Return the (X, Y) coordinate for the center point of the cell that contains the specified text.  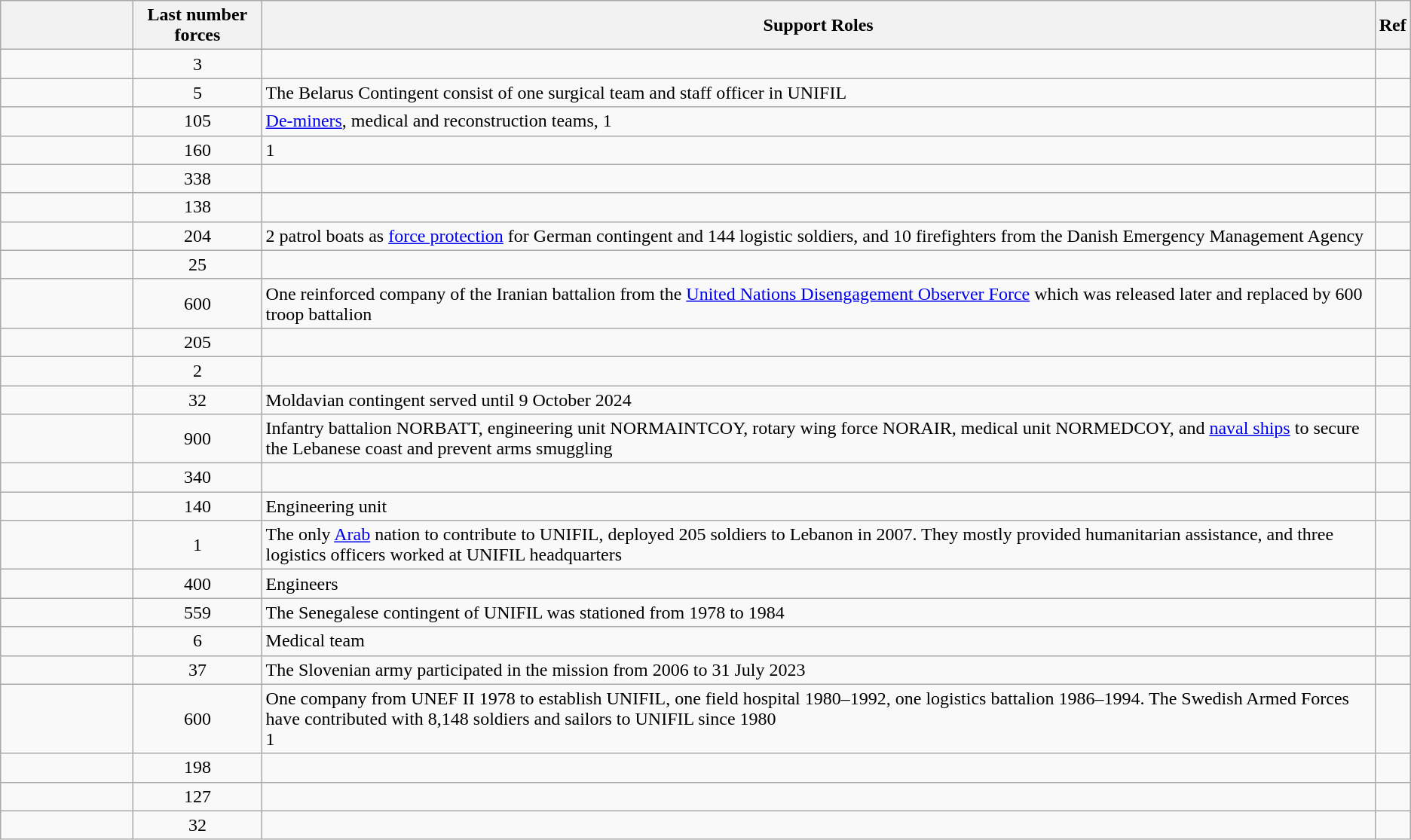
138 (197, 207)
De-miners, medical and reconstruction teams, 1 (819, 121)
340 (197, 478)
2 (197, 371)
Support Roles (819, 26)
5 (197, 93)
Last number forces (197, 26)
The Senegalese contingent of UNIFIL was stationed from 1978 to 1984 (819, 612)
25 (197, 264)
140 (197, 506)
Ref (1393, 26)
3 (197, 64)
205 (197, 342)
The Belarus Contingent consist of one surgical team and staff officer in UNIFIL (819, 93)
105 (197, 121)
6 (197, 641)
2 patrol boats as force protection for German contingent and 144 logistic soldiers, and 10 firefighters from the Danish Emergency Management Agency (819, 236)
37 (197, 670)
Engineers (819, 584)
338 (197, 179)
127 (197, 796)
400 (197, 584)
Moldavian contingent served until 9 October 2024 (819, 400)
204 (197, 236)
559 (197, 612)
198 (197, 768)
The Slovenian army participated in the mission from 2006 to 31 July 2023 (819, 670)
160 (197, 150)
900 (197, 438)
Medical team (819, 641)
Engineering unit (819, 506)
